From the cell containing the given text, extract its center point as (x, y) coordinate. 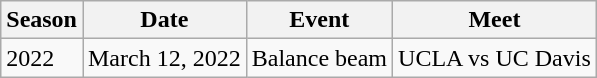
March 12, 2022 (164, 58)
Meet (495, 20)
Event (319, 20)
Season (42, 20)
UCLA vs UC Davis (495, 58)
Date (164, 20)
Balance beam (319, 58)
2022 (42, 58)
